Return the [x, y] coordinate for the center point of the cell that contains the specified text.  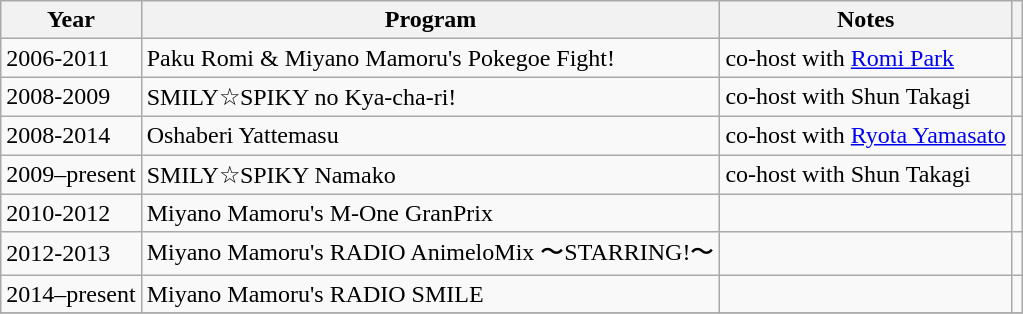
Miyano Mamoru's M-One GranPrix [430, 213]
Miyano Mamoru's RADIO AnimeloMix 〜STARRING!〜 [430, 254]
SMILY☆SPIKY Namako [430, 174]
2008-2009 [71, 97]
2010-2012 [71, 213]
2012-2013 [71, 254]
2006-2011 [71, 58]
SMILY☆SPIKY no Kya-cha-ri! [430, 97]
Year [71, 20]
co-host with Romi Park [866, 58]
co-host with Ryota Yamasato [866, 135]
Miyano Mamoru's RADIO SMILE [430, 294]
2014–present [71, 294]
Oshaberi Yattemasu [430, 135]
Notes [866, 20]
Program [430, 20]
Paku Romi & Miyano Mamoru's Pokegoe Fight! [430, 58]
2009–present [71, 174]
2008-2014 [71, 135]
